Identify which cell holds the provided text, then report its [x, y] central coordinate. 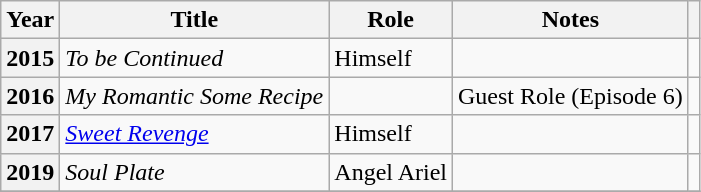
Soul Plate [194, 172]
Notes [570, 20]
2016 [30, 96]
2015 [30, 58]
2017 [30, 134]
Year [30, 20]
To be Continued [194, 58]
Role [391, 20]
Sweet Revenge [194, 134]
Angel Ariel [391, 172]
2019 [30, 172]
My Romantic Some Recipe [194, 96]
Title [194, 20]
Guest Role (Episode 6) [570, 96]
